Locate the cell with the specified text and output its [x, y] center coordinate. 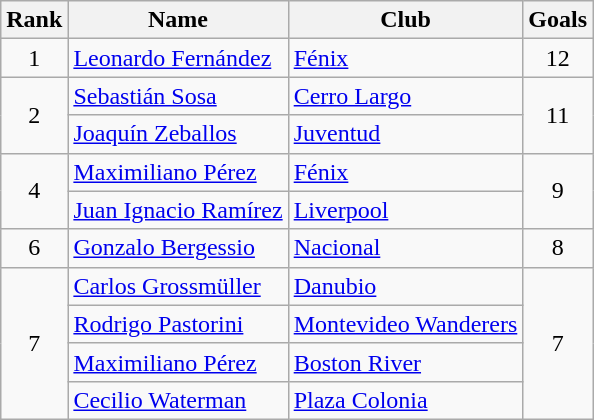
2 [34, 115]
Nacional [406, 248]
Danubio [406, 286]
Montevideo Wanderers [406, 324]
Club [406, 20]
9 [558, 191]
Liverpool [406, 210]
4 [34, 191]
11 [558, 115]
Cecilio Waterman [178, 400]
Juventud [406, 134]
Plaza Colonia [406, 400]
Carlos Grossmüller [178, 286]
Cerro Largo [406, 96]
Leonardo Fernández [178, 58]
Goals [558, 20]
Name [178, 20]
12 [558, 58]
1 [34, 58]
Juan Ignacio Ramírez [178, 210]
6 [34, 248]
8 [558, 248]
Sebastián Sosa [178, 96]
Rodrigo Pastorini [178, 324]
Boston River [406, 362]
Joaquín Zeballos [178, 134]
Rank [34, 20]
Gonzalo Bergessio [178, 248]
